Pinpoint the cell where the given text exists, returning its (X, Y) midpoint coordinate. 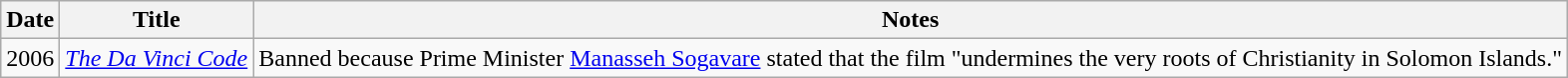
Banned because Prime Minister Manasseh Sogavare stated that the film "undermines the very roots of Christianity in Solomon Islands." (911, 58)
The Da Vinci Code (157, 58)
Title (157, 20)
Notes (911, 20)
Date (30, 20)
2006 (30, 58)
